Search for the cell housing the specified text and yield its (x, y) center coordinate. 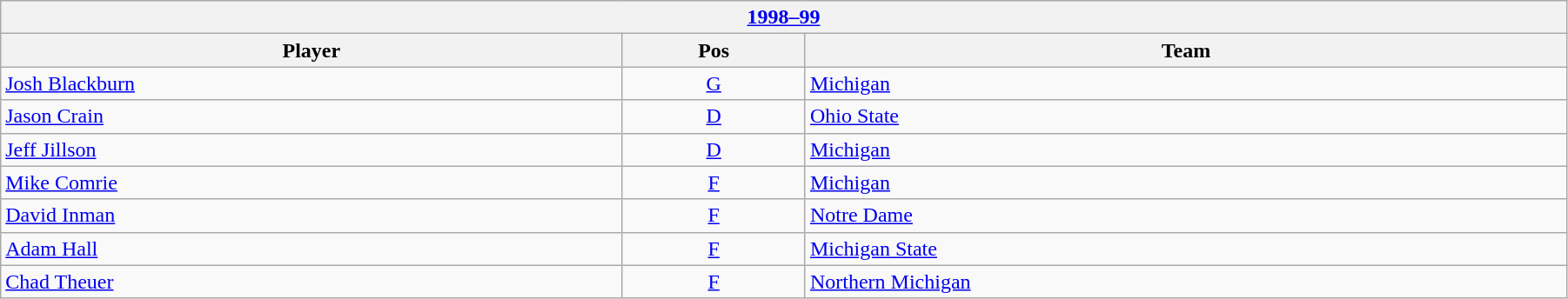
Northern Michigan (1185, 282)
David Inman (312, 216)
Adam Hall (312, 249)
Michigan State (1185, 249)
1998–99 (784, 17)
Chad Theuer (312, 282)
Pos (714, 50)
Player (312, 50)
Notre Dame (1185, 216)
Josh Blackburn (312, 83)
G (714, 83)
Team (1185, 50)
Ohio State (1185, 116)
Jeff Jillson (312, 149)
Jason Crain (312, 116)
Mike Comrie (312, 183)
